Identify which cell holds the provided text, then report its [X, Y] central coordinate. 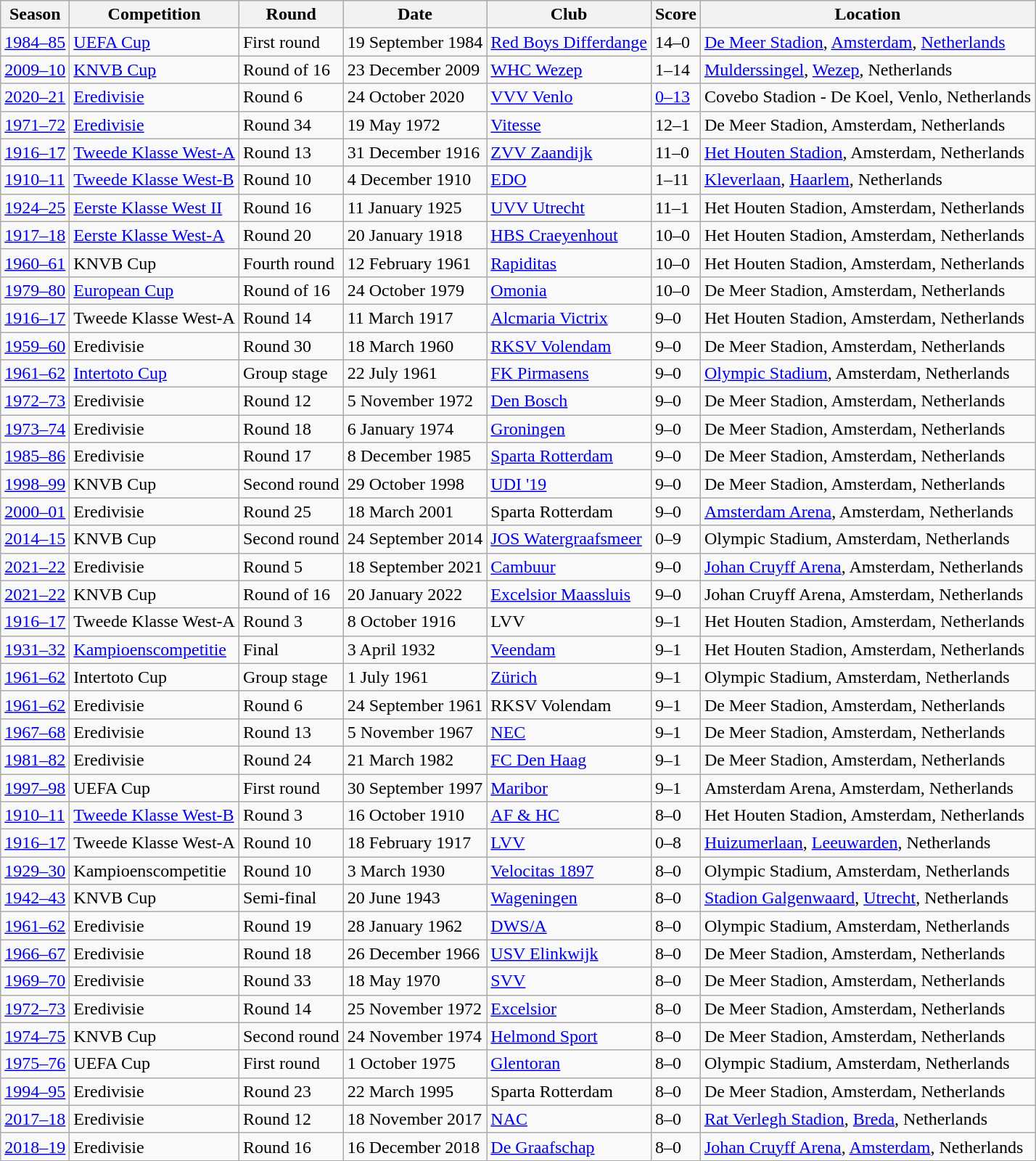
European Cup [155, 290]
1969–70 [35, 981]
0–13 [675, 97]
Huizumerlaan, Leeuwarden, Netherlands [868, 843]
NEC [569, 732]
2014–15 [35, 539]
1975–76 [35, 1064]
18 September 2021 [415, 567]
Eerste Klasse West II [155, 208]
0–8 [675, 843]
23 December 2009 [415, 70]
Veendam [569, 649]
ZVV Zaandijk [569, 152]
Red Boys Differdange [569, 42]
Rat Verlegh Stadion, Breda, Netherlands [868, 1119]
Groningen [569, 429]
22 March 1995 [415, 1091]
20 January 1918 [415, 235]
4 December 1910 [415, 180]
Vitesse [569, 125]
5 November 1972 [415, 401]
Round 19 [291, 926]
22 July 1961 [415, 374]
1997–98 [35, 787]
19 September 1984 [415, 42]
1966–67 [35, 953]
Zürich [569, 677]
0–9 [675, 539]
Season [35, 15]
Club [569, 15]
JOS Watergraafsmeer [569, 539]
1929–30 [35, 871]
1 July 1961 [415, 677]
Cambuur [569, 567]
1924–25 [35, 208]
1974–75 [35, 1036]
Covebo Stadion - De Koel, Venlo, Netherlands [868, 97]
3 April 1932 [415, 649]
Final [291, 649]
UDI '19 [569, 484]
24 September 2014 [415, 539]
31 December 1916 [415, 152]
2017–18 [35, 1119]
18 March 1960 [415, 346]
Round 17 [291, 456]
1942–43 [35, 898]
1985–86 [35, 456]
20 January 2022 [415, 594]
26 December 1966 [415, 953]
1998–99 [35, 484]
Round 33 [291, 981]
24 November 1974 [415, 1036]
Score [675, 15]
Excelsior Maassluis [569, 594]
Excelsior [569, 1009]
Location [868, 15]
1960–61 [35, 263]
21 March 1982 [415, 760]
De Graafschap [569, 1146]
SVV [569, 981]
DWS/A [569, 926]
1–14 [675, 70]
6 January 1974 [415, 429]
Round 30 [291, 346]
Eerste Klasse West-A [155, 235]
11–0 [675, 152]
24 October 1979 [415, 290]
11–1 [675, 208]
14–0 [675, 42]
2000–01 [35, 512]
28 January 1962 [415, 926]
Glentoran [569, 1064]
Kleverlaan, Haarlem, Netherlands [868, 180]
30 September 1997 [415, 787]
Velocitas 1897 [569, 871]
12–1 [675, 125]
8 December 1985 [415, 456]
AF & HC [569, 816]
24 September 1961 [415, 705]
24 October 2020 [415, 97]
19 May 1972 [415, 125]
FC Den Haag [569, 760]
Omonia [569, 290]
18 November 2017 [415, 1119]
Fourth round [291, 263]
NAC [569, 1119]
12 February 1961 [415, 263]
USV Elinkwijk [569, 953]
Round 25 [291, 512]
11 March 1917 [415, 318]
Maribor [569, 787]
Round 24 [291, 760]
1971–72 [35, 125]
Round [291, 15]
Round 20 [291, 235]
2009–10 [35, 70]
8 October 1916 [415, 622]
1981–82 [35, 760]
11 January 1925 [415, 208]
Date [415, 15]
2018–19 [35, 1146]
2020–21 [35, 97]
1931–32 [35, 649]
UVV Utrecht [569, 208]
Round 5 [291, 567]
1 October 1975 [415, 1064]
FK Pirmasens [569, 374]
WHC Wezep [569, 70]
3 March 1930 [415, 871]
20 June 1943 [415, 898]
1994–95 [35, 1091]
Rapiditas [569, 263]
16 December 2018 [415, 1146]
1959–60 [35, 346]
5 November 1967 [415, 732]
VVV Venlo [569, 97]
Wageningen [569, 898]
HBS Craeyenhout [569, 235]
1967–68 [35, 732]
Round 34 [291, 125]
18 May 1970 [415, 981]
1984–85 [35, 42]
Round 23 [291, 1091]
Semi-final [291, 898]
1979–80 [35, 290]
1917–18 [35, 235]
Helmond Sport [569, 1036]
Alcmaria Victrix [569, 318]
EDO [569, 180]
1–11 [675, 180]
Stadion Galgenwaard, Utrecht, Netherlands [868, 898]
16 October 1910 [415, 816]
18 February 1917 [415, 843]
25 November 1972 [415, 1009]
Mulderssingel, Wezep, Netherlands [868, 70]
Competition [155, 15]
Den Bosch [569, 401]
18 March 2001 [415, 512]
29 October 1998 [415, 484]
1973–74 [35, 429]
